Identify which cell holds the provided text, then report its [x, y] central coordinate. 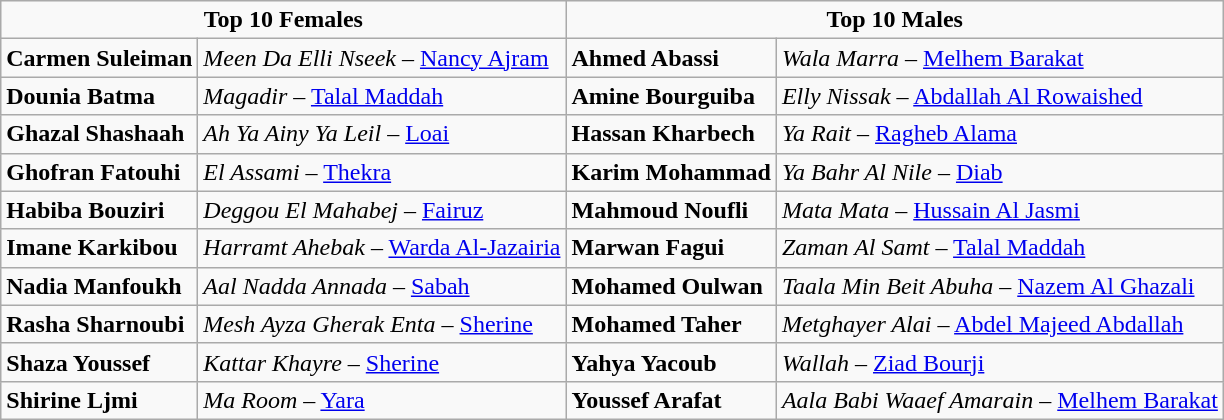
Yahya Yacoub [671, 362]
El Assami – Thekra [382, 172]
Hassan Kharbech [671, 134]
Taala Min Beit Abuha – Nazem Al Ghazali [1000, 286]
Top 10 Females [284, 20]
Karim Mohammad [671, 172]
Aal Nadda Annada – Sabah [382, 286]
Ahmed Abassi [671, 58]
Ya Rait – Ragheb Alama [1000, 134]
Youssef Arafat [671, 400]
Top 10 Males [894, 20]
Meen Da Elli Nseek – Nancy Ajram [382, 58]
Elly Nissak – Abdallah Al Rowaished [1000, 96]
Mata Mata – Hussain Al Jasmi [1000, 210]
Kattar Khayre – Sherine [382, 362]
Wala Marra – Melhem Barakat [1000, 58]
Mahmoud Noufli [671, 210]
Imane Karkibou [100, 248]
Mohamed Oulwan [671, 286]
Zaman Al Samt – Talal Maddah [1000, 248]
Amine Bourguiba [671, 96]
Habiba Bouziri [100, 210]
Mohamed Taher [671, 324]
Ya Bahr Al Nile – Diab [1000, 172]
Ma Room – Yara [382, 400]
Rasha Sharnoubi [100, 324]
Nadia Manfoukh [100, 286]
Harramt Ahebak – Warda Al-Jazairia [382, 248]
Mesh Ayza Gherak Enta – Sherine [382, 324]
Ghazal Shashaah [100, 134]
Aala Babi Waaef Amarain – Melhem Barakat [1000, 400]
Magadir – Talal Maddah [382, 96]
Metghayer Alai – Abdel Majeed Abdallah [1000, 324]
Wallah – Ziad Bourji [1000, 362]
Marwan Fagui [671, 248]
Dounia Batma [100, 96]
Shaza Youssef [100, 362]
Shirine Ljmi [100, 400]
Carmen Suleiman [100, 58]
Ghofran Fatouhi [100, 172]
Ah Ya Ainy Ya Leil – Loai [382, 134]
Deggou El Mahabej – Fairuz [382, 210]
